Capture the cell that displays the provided text and extract its (X, Y) central coordinate. 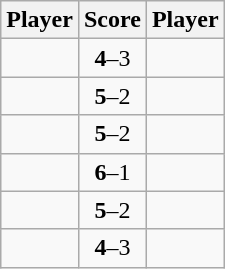
6–1 (112, 172)
Score (112, 20)
